Pinpoint the cell where the given text exists, returning its (X, Y) midpoint coordinate. 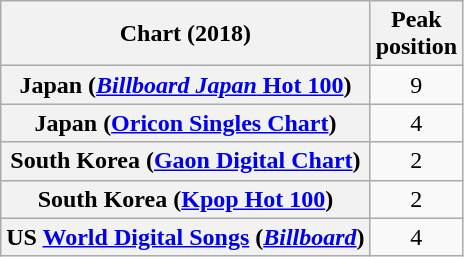
Japan (Oricon Singles Chart) (186, 123)
Peakposition (416, 34)
US World Digital Songs (Billboard) (186, 237)
South Korea (Gaon Digital Chart) (186, 161)
South Korea (Kpop Hot 100) (186, 199)
Chart (2018) (186, 34)
9 (416, 85)
Japan (Billboard Japan Hot 100) (186, 85)
